Search for the cell housing the specified text and yield its [X, Y] center coordinate. 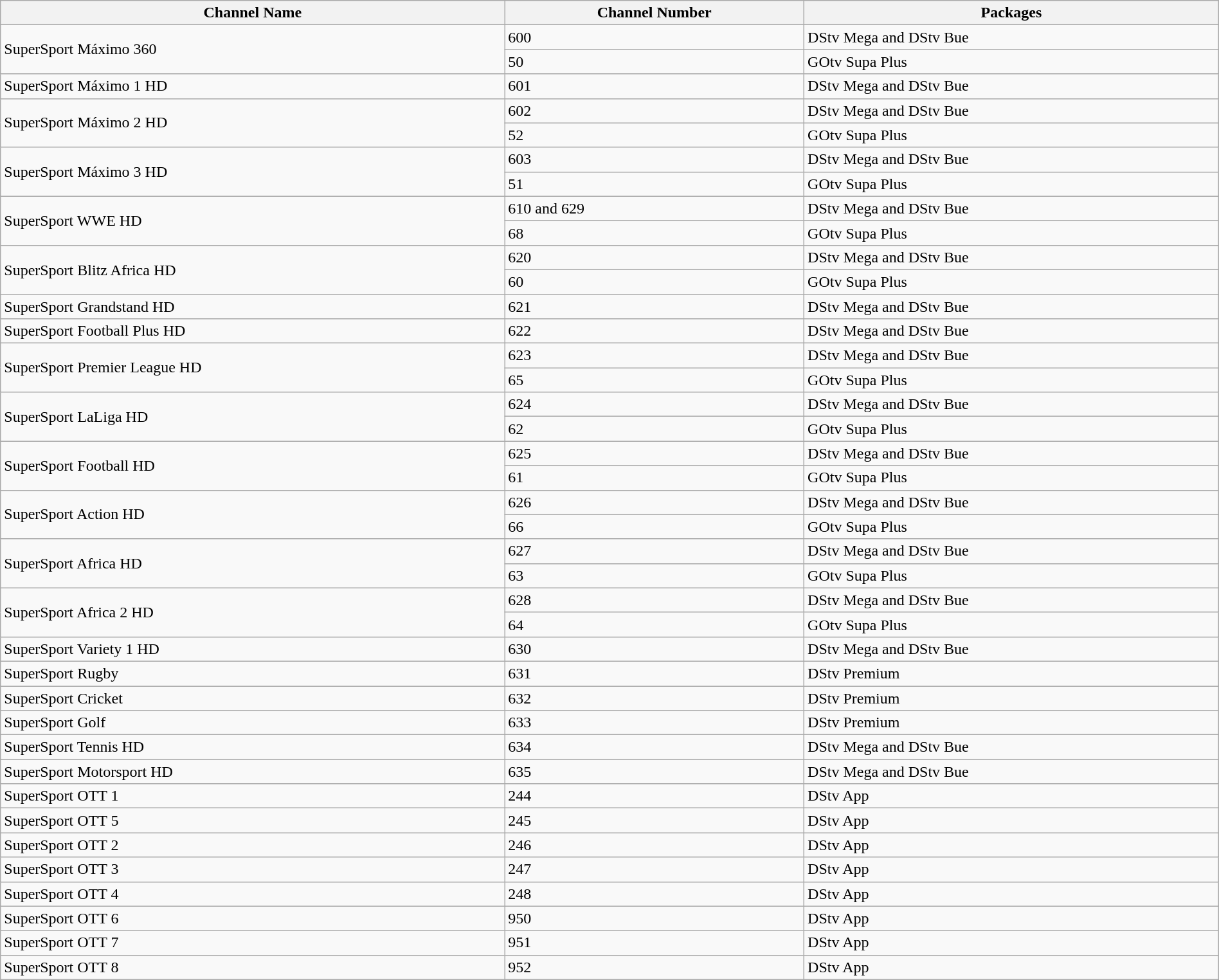
61 [655, 478]
SuperSport Africa HD [253, 563]
SuperSport Football HD [253, 466]
631 [655, 673]
247 [655, 869]
244 [655, 796]
SuperSport Grandstand HD [253, 307]
Channel Name [253, 13]
SuperSport Máximo 3 HD [253, 172]
601 [655, 86]
SuperSport Blitz Africa HD [253, 269]
68 [655, 233]
622 [655, 331]
SuperSport OTT 5 [253, 821]
SuperSport OTT 2 [253, 845]
625 [655, 453]
52 [655, 135]
602 [655, 111]
633 [655, 723]
SuperSport OTT 3 [253, 869]
SuperSport Action HD [253, 514]
65 [655, 380]
50 [655, 62]
623 [655, 356]
628 [655, 600]
SuperSport Golf [253, 723]
SuperSport OTT 7 [253, 943]
62 [655, 429]
634 [655, 747]
63 [655, 576]
SuperSport Motorsport HD [253, 772]
SuperSport WWE HD [253, 221]
64 [655, 624]
SuperSport Variety 1 HD [253, 649]
SuperSport OTT 4 [253, 894]
620 [655, 257]
630 [655, 649]
951 [655, 943]
624 [655, 404]
SuperSport Máximo 360 [253, 50]
SuperSport Football Plus HD [253, 331]
60 [655, 282]
950 [655, 918]
626 [655, 502]
Channel Number [655, 13]
248 [655, 894]
632 [655, 698]
66 [655, 527]
627 [655, 551]
SuperSport OTT 6 [253, 918]
952 [655, 967]
245 [655, 821]
SuperSport Rugby [253, 673]
51 [655, 184]
SuperSport OTT 1 [253, 796]
SuperSport LaLiga HD [253, 417]
SuperSport Máximo 1 HD [253, 86]
246 [655, 845]
SuperSport Premier League HD [253, 368]
610 and 629 [655, 208]
603 [655, 159]
635 [655, 772]
SuperSport Africa 2 HD [253, 612]
SuperSport OTT 8 [253, 967]
SuperSport Tennis HD [253, 747]
Packages [1012, 13]
600 [655, 37]
SuperSport Máximo 2 HD [253, 123]
621 [655, 307]
SuperSport Cricket [253, 698]
